Pinpoint the cell where the given text exists, returning its (x, y) midpoint coordinate. 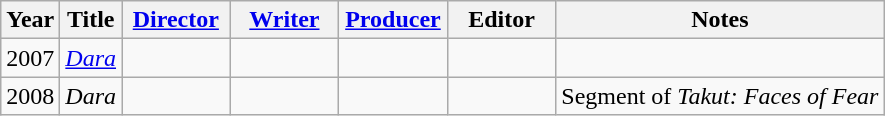
Segment of Takut: Faces of Fear (720, 96)
Producer (394, 20)
2008 (30, 96)
Director (176, 20)
Editor (502, 20)
2007 (30, 58)
Title (91, 20)
Notes (720, 20)
Writer (284, 20)
Year (30, 20)
